Output the (x, y) coordinate of the center of the cell containing the given text.  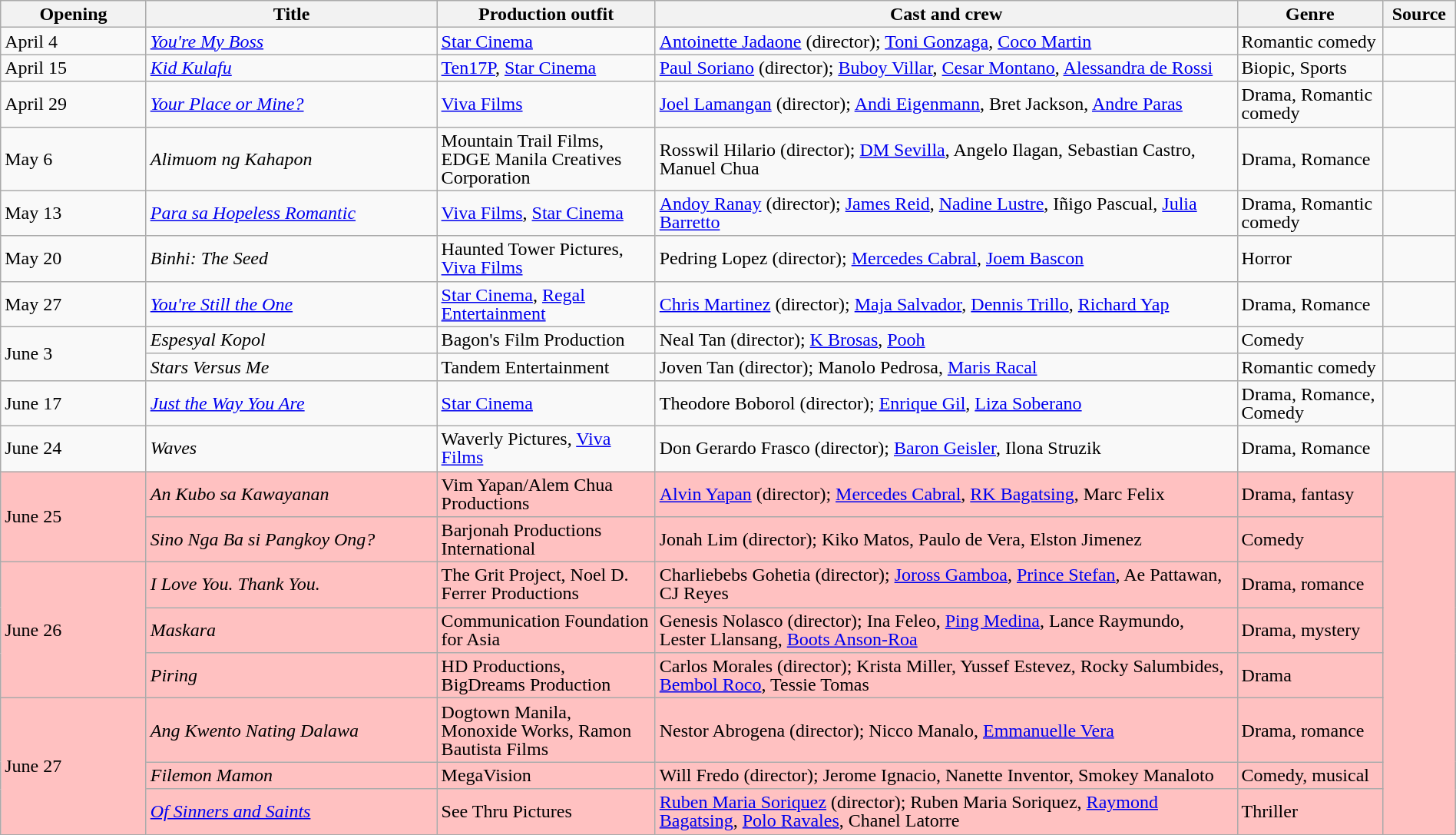
May 6 (74, 158)
Maskara (292, 630)
Piring (292, 676)
Chris Martinez (director); Maja Salvador, Dennis Trillo, Richard Yap (946, 304)
April 4 (74, 41)
Viva Films (546, 104)
An Kubo sa Kawayanan (292, 495)
Viva Films, Star Cinema (546, 214)
Cast and crew (946, 14)
Horror (1310, 258)
May 13 (74, 214)
Haunted Tower Pictures, Viva Films (546, 258)
Tandem Entertainment (546, 367)
Source (1419, 14)
You're Still the One (292, 304)
May 27 (74, 304)
Joven Tan (director); Manolo Pedrosa, Maris Racal (946, 367)
Thriller (1310, 811)
Comedy, musical (1310, 776)
You're My Boss (292, 41)
See Thru Pictures (546, 811)
Nestor Abrogena (director); Nicco Manalo, Emmanuelle Vera (946, 730)
Just the Way You Are (292, 403)
Biopic, Sports (1310, 68)
Genesis Nolasco (director); Ina Feleo, Ping Medina, Lance Raymundo, Lester Llansang, Boots Anson-Roa (946, 630)
Sino Nga Ba si Pangkoy Ong? (292, 539)
Pedring Lopez (director); Mercedes Cabral, Joem Bascon (946, 258)
Para sa Hopeless Romantic (292, 214)
Communication Foundation for Asia (546, 630)
June 17 (74, 403)
June 25 (74, 517)
Will Fredo (director); Jerome Ignacio, Nanette Inventor, Smokey Manaloto (946, 776)
Title (292, 14)
Jonah Lim (director); Kiko Matos, Paulo de Vera, Elston Jimenez (946, 539)
Joel Lamangan (director); Andi Eigenmann, Bret Jackson, Andre Paras (946, 104)
Alimuom ng Kahapon (292, 158)
Rosswil Hilario (director); DM Sevilla, Angelo Ilagan, Sebastian Castro, Manuel Chua (946, 158)
Barjonah Productions International (546, 539)
Ang Kwento Nating Dalawa (292, 730)
Genre (1310, 14)
June 24 (74, 449)
Your Place or Mine? (292, 104)
Charliebebs Gohetia (director); Joross Gamboa, Prince Stefan, Ae Pattawan, CJ Reyes (946, 585)
Alvin Yapan (director); Mercedes Cabral, RK Bagatsing, Marc Felix (946, 495)
Production outfit (546, 14)
HD Productions, BigDreams Production (546, 676)
Bagon's Film Production (546, 340)
Dogtown Manila, Monoxide Works, Ramon Bautista Films (546, 730)
April 29 (74, 104)
Stars Versus Me (292, 367)
May 20 (74, 258)
Of Sinners and Saints (292, 811)
Opening (74, 14)
Drama, Romance, Comedy (1310, 403)
Drama, mystery (1310, 630)
Kid Kulafu (292, 68)
The Grit Project, Noel D. Ferrer Productions (546, 585)
Andoy Ranay (director); James Reid, Nadine Lustre, Iñigo Pascual, Julia Barretto (946, 214)
Binhi: The Seed (292, 258)
Ten17P, Star Cinema (546, 68)
Theodore Boborol (director); Enrique Gil, Liza Soberano (946, 403)
Vim Yapan/Alem Chua Productions (546, 495)
Waves (292, 449)
Waverly Pictures, Viva Films (546, 449)
Neal Tan (director); K Brosas, Pooh (946, 340)
Don Gerardo Frasco (director); Baron Geisler, Ilona Struzik (946, 449)
June 26 (74, 630)
June 27 (74, 767)
I Love You. Thank You. (292, 585)
April 15 (74, 68)
Carlos Morales (director); Krista Miller, Yussef Estevez, Rocky Salumbides, Bembol Roco, Tessie Tomas (946, 676)
Antoinette Jadaone (director); Toni Gonzaga, Coco Martin (946, 41)
June 3 (74, 353)
Drama, fantasy (1310, 495)
Ruben Maria Soriquez (director); Ruben Maria Soriquez, Raymond Bagatsing, Polo Ravales, Chanel Latorre (946, 811)
Paul Soriano (director); Buboy Villar, Cesar Montano, Alessandra de Rossi (946, 68)
Filemon Mamon (292, 776)
Espesyal Kopol (292, 340)
MegaVision (546, 776)
Drama (1310, 676)
Mountain Trail Films, EDGE Manila Creatives Corporation (546, 158)
Star Cinema, Regal Entertainment (546, 304)
